For the text-containing cell, return its midpoint in (x, y) coordinate format. 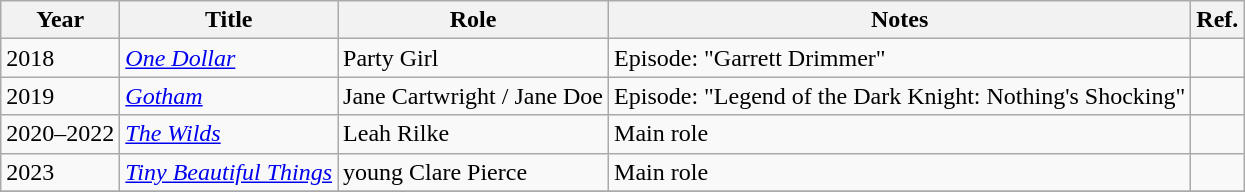
Gotham (229, 96)
Jane Cartwright / Jane Doe (474, 96)
Title (229, 20)
Episode: "Legend of the Dark Knight: Nothing's Shocking" (900, 96)
Episode: "Garrett Drimmer" (900, 58)
2018 (60, 58)
2023 (60, 172)
Role (474, 20)
Tiny Beautiful Things (229, 172)
Leah Rilke (474, 134)
Ref. (1218, 20)
The Wilds (229, 134)
One Dollar (229, 58)
Notes (900, 20)
Year (60, 20)
2020–2022 (60, 134)
young Clare Pierce (474, 172)
2019 (60, 96)
Party Girl (474, 58)
